Return the (X, Y) coordinate for the center point of the cell that contains the specified text.  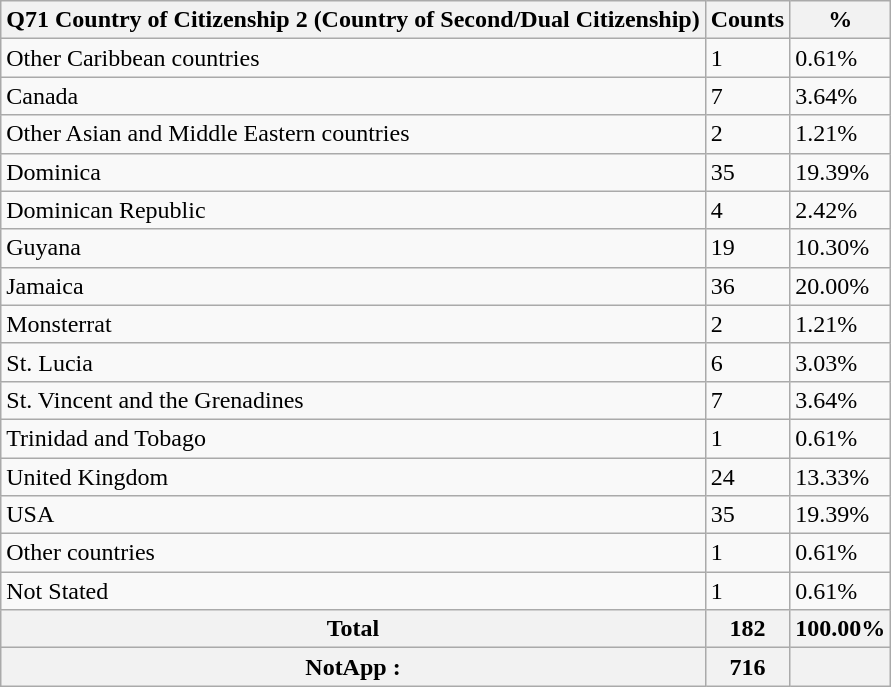
Other Caribbean countries (353, 58)
Trinidad and Tobago (353, 438)
3.03% (840, 362)
36 (747, 286)
United Kingdom (353, 477)
Total (353, 629)
2.42% (840, 210)
Counts (747, 20)
Jamaica (353, 286)
13.33% (840, 477)
Guyana (353, 248)
4 (747, 210)
Q71 Country of Citizenship 2 (Country of Second/Dual Citizenship) (353, 20)
NotApp : (353, 667)
100.00% (840, 629)
% (840, 20)
Monsterrat (353, 324)
6 (747, 362)
Canada (353, 96)
St. Lucia (353, 362)
Not Stated (353, 591)
Dominica (353, 172)
Other countries (353, 553)
Other Asian and Middle Eastern countries (353, 134)
10.30% (840, 248)
Dominican Republic (353, 210)
182 (747, 629)
St. Vincent and the Grenadines (353, 400)
19 (747, 248)
20.00% (840, 286)
716 (747, 667)
24 (747, 477)
USA (353, 515)
